Return the (X, Y) coordinate for the center point of the cell that contains the specified text.  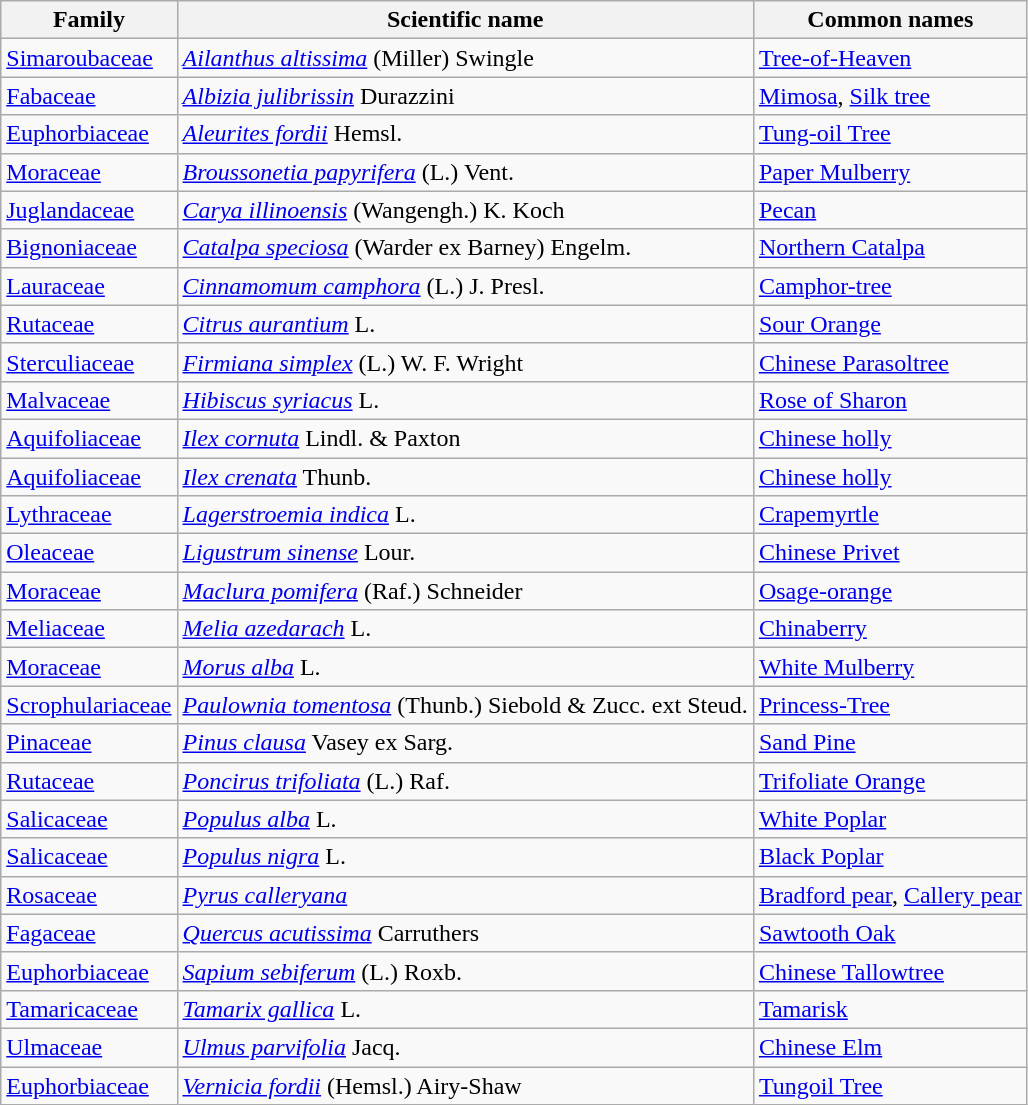
Chinese Privet (890, 553)
White Poplar (890, 819)
Juglandaceae (89, 210)
Rose of Sharon (890, 400)
Simaroubaceae (89, 58)
Carya illinoensis (Wangengh.) K. Koch (465, 210)
Pyrus calleryana (465, 895)
Melia azedarach L. (465, 629)
Mimosa, Silk tree (890, 96)
Bradford pear, Callery pear (890, 895)
Ulmaceae (89, 1047)
Sour Orange (890, 324)
Chinaberry (890, 629)
Citrus aurantium L. (465, 324)
Camphor-tree (890, 286)
Princess-Tree (890, 705)
Catalpa speciosa (Warder ex Barney) Engelm. (465, 248)
Pinaceae (89, 743)
Crapemyrtle (890, 515)
Quercus acutissima Carruthers (465, 933)
Ulmus parvifolia Jacq. (465, 1047)
Ilex cornuta Lindl. & Paxton (465, 438)
Common names (890, 20)
Aleurites fordii Hemsl. (465, 134)
Ilex crenata Thunb. (465, 477)
Meliaceae (89, 629)
Tree-of-Heaven (890, 58)
Chinese Elm (890, 1047)
Lagerstroemia indica L. (465, 515)
Sterculiaceae (89, 362)
Black Poplar (890, 857)
Fabaceae (89, 96)
Scientific name (465, 20)
Pinus clausa Vasey ex Sarg. (465, 743)
Firmiana simplex (L.) W. F. Wright (465, 362)
Rosaceae (89, 895)
Scrophulariaceae (89, 705)
Tamarix gallica L. (465, 1009)
Ligustrum sinense Lour. (465, 553)
Tamaricaceae (89, 1009)
Tungoil Tree (890, 1085)
Albizia julibrissin Durazzini (465, 96)
Tamarisk (890, 1009)
Oleaceae (89, 553)
Poncirus trifoliata (L.) Raf. (465, 781)
Sapium sebiferum (L.) Roxb. (465, 971)
Sand Pine (890, 743)
Malvaceae (89, 400)
White Mulberry (890, 667)
Ailanthus altissima (Miller) Swingle (465, 58)
Northern Catalpa (890, 248)
Vernicia fordii (Hemsl.) Airy-Shaw (465, 1085)
Cinnamomum camphora (L.) J. Presl. (465, 286)
Chinese Tallowtree (890, 971)
Trifoliate Orange (890, 781)
Lythraceae (89, 515)
Pecan (890, 210)
Osage-orange (890, 591)
Paulownia tomentosa (Thunb.) Siebold & Zucc. ext Steud. (465, 705)
Maclura pomifera (Raf.) Schneider (465, 591)
Populus nigra L. (465, 857)
Tung-oil Tree (890, 134)
Lauraceae (89, 286)
Hibiscus syriacus L. (465, 400)
Paper Mulberry (890, 172)
Morus alba L. (465, 667)
Family (89, 20)
Populus alba L. (465, 819)
Sawtooth Oak (890, 933)
Chinese Parasoltree (890, 362)
Bignoniaceae (89, 248)
Broussonetia papyrifera (L.) Vent. (465, 172)
Fagaceae (89, 933)
